Determine the (X, Y) coordinate at the center of the cell enclosing the given text.  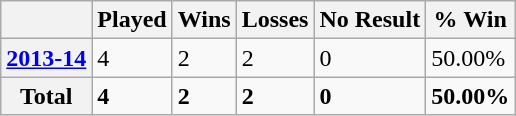
Losses (275, 20)
Total (46, 96)
2013-14 (46, 58)
No Result (370, 20)
Played (132, 20)
% Win (470, 20)
Wins (204, 20)
